Return [x, y] of the center of cell containing provided text 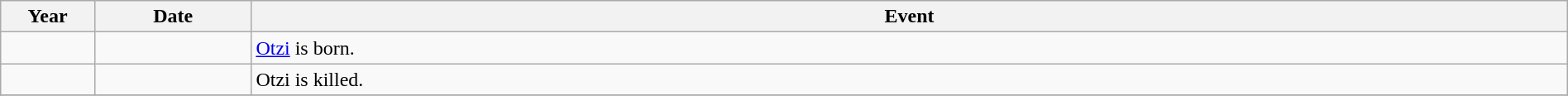
Year [48, 17]
Date [172, 17]
Otzi is killed. [910, 79]
Event [910, 17]
Otzi is born. [910, 48]
